Determine the [x, y] coordinate at the center of the cell enclosing the given text.  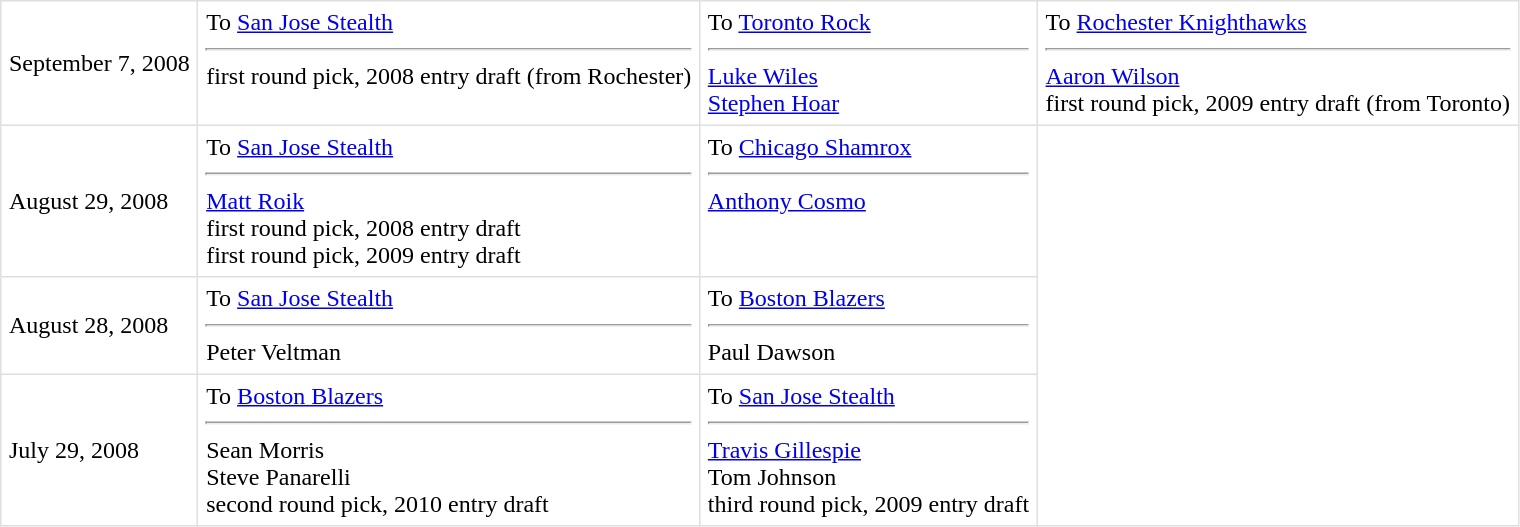
To Boston Blazers Sean MorrisSteve Panarellisecond round pick, 2010 entry draft [449, 450]
To Boston Blazers Paul Dawson [869, 326]
To San Jose Stealthfirst round pick, 2008 entry draft (from Rochester) [449, 63]
August 28, 2008 [100, 326]
To San Jose StealthTravis GillespieTom Johnsonthird round pick, 2009 entry draft [869, 450]
To Toronto Rock Luke WilesStephen Hoar [869, 63]
July 29, 2008 [100, 450]
To Chicago Shamrox Anthony Cosmo [869, 201]
To Rochester KnighthawksAaron Wilsonfirst round pick, 2009 entry draft (from Toronto) [1278, 63]
August 29, 2008 [100, 201]
To San Jose StealthPeter Veltman [449, 326]
To San Jose StealthMatt Roikfirst round pick, 2008 entry draftfirst round pick, 2009 entry draft [449, 201]
September 7, 2008 [100, 63]
